Scan for the cell matching the given text and deliver its (X, Y) coordinate at center. 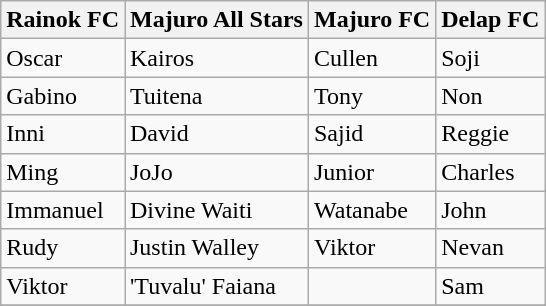
Inni (63, 134)
Delap FC (490, 20)
JoJo (216, 172)
Non (490, 96)
Tuitena (216, 96)
Sam (490, 286)
Cullen (372, 58)
Sajid (372, 134)
Junior (372, 172)
Tony (372, 96)
Soji (490, 58)
Divine Waiti (216, 210)
Rainok FC (63, 20)
David (216, 134)
Majuro All Stars (216, 20)
Kairos (216, 58)
John (490, 210)
Ming (63, 172)
Gabino (63, 96)
Watanabe (372, 210)
Oscar (63, 58)
Justin Walley (216, 248)
Rudy (63, 248)
'Tuvalu' Faiana (216, 286)
Reggie (490, 134)
Nevan (490, 248)
Majuro FC (372, 20)
Immanuel (63, 210)
Charles (490, 172)
